Provide the [X, Y] coordinate of the cell's center where the given text is located.  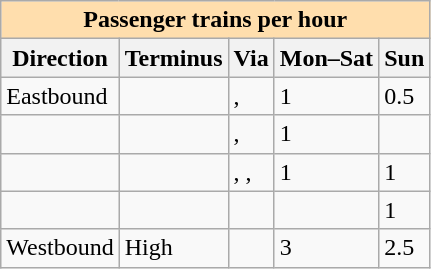
, , [251, 172]
Passenger trains per hour [216, 20]
3 [326, 248]
Terminus [174, 58]
High [174, 248]
0.5 [404, 96]
Via [251, 58]
Westbound [60, 248]
Mon–Sat [326, 58]
Direction [60, 58]
Eastbound [60, 96]
2.5 [404, 248]
Sun [404, 58]
